Extract the [X, Y] coordinate from the center of the cell holding the provided text.  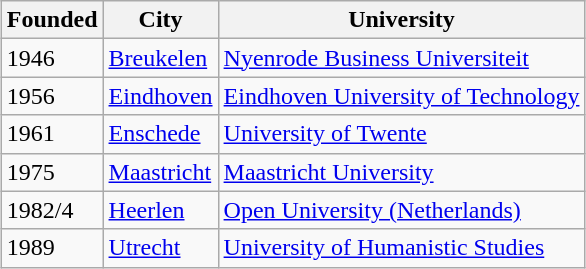
University of Humanistic Studies [402, 248]
1982/4 [52, 210]
Nyenrode Business Universiteit [402, 58]
1975 [52, 172]
1956 [52, 96]
Founded [52, 20]
1946 [52, 58]
Maastricht [160, 172]
1961 [52, 134]
Open University (Netherlands) [402, 210]
City [160, 20]
1989 [52, 248]
Heerlen [160, 210]
University [402, 20]
Eindhoven [160, 96]
Utrecht [160, 248]
Maastricht University [402, 172]
Eindhoven University of Technology [402, 96]
Breukelen [160, 58]
University of Twente [402, 134]
Enschede [160, 134]
